For the text-containing cell, return its midpoint in [x, y] coordinate format. 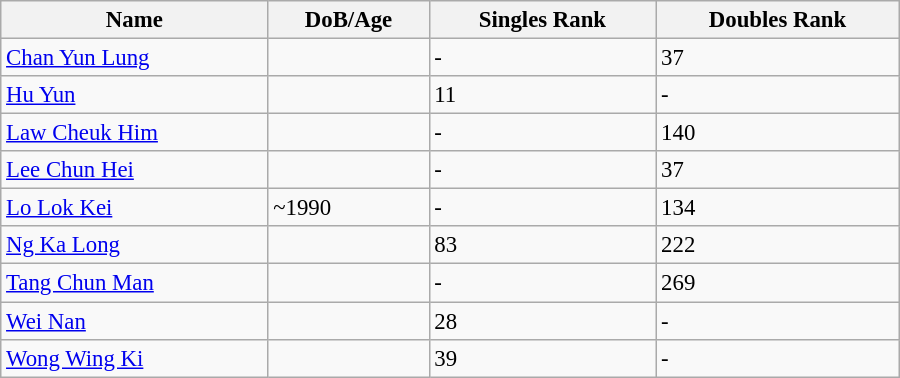
Ng Ka Long [134, 245]
DoB/Age [348, 20]
Law Cheuk Him [134, 133]
Tang Chun Man [134, 283]
39 [542, 358]
Wong Wing Ki [134, 358]
Chan Yun Lung [134, 58]
Hu Yun [134, 95]
Name [134, 20]
140 [778, 133]
Doubles Rank [778, 20]
269 [778, 283]
Lee Chun Hei [134, 170]
222 [778, 245]
Singles Rank [542, 20]
Wei Nan [134, 321]
83 [542, 245]
11 [542, 95]
Lo Lok Kei [134, 208]
134 [778, 208]
~1990 [348, 208]
28 [542, 321]
